Return [x, y] of the center of cell containing provided text 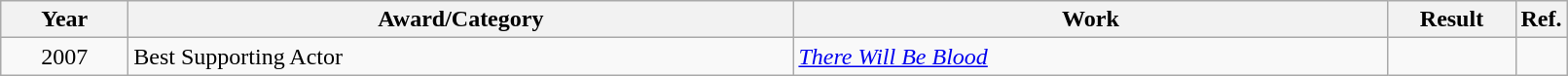
Award/Category [461, 19]
Ref. [1542, 19]
2007 [64, 57]
Year [64, 19]
Best Supporting Actor [461, 57]
Result [1452, 19]
Work [1090, 19]
There Will Be Blood [1090, 57]
